Determine the [x, y] coordinate at the center of the cell enclosing the given text.  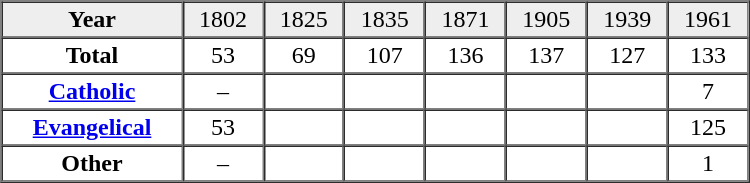
1871 [466, 20]
1835 [384, 20]
1 [708, 164]
133 [708, 56]
Total [92, 56]
107 [384, 56]
69 [304, 56]
127 [628, 56]
Catholic [92, 92]
7 [708, 92]
Evangelical [92, 128]
136 [466, 56]
137 [546, 56]
Other [92, 164]
1825 [304, 20]
1905 [546, 20]
125 [708, 128]
1802 [224, 20]
1939 [628, 20]
1961 [708, 20]
Year [92, 20]
